Output the [x, y] coordinate of the center of the cell containing the given text.  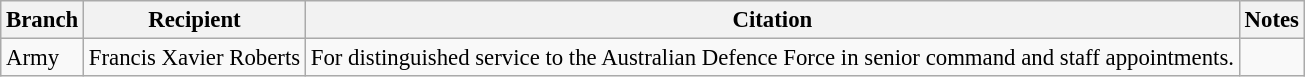
For distinguished service to the Australian Defence Force in senior command and staff appointments. [772, 58]
Recipient [195, 20]
Francis Xavier Roberts [195, 58]
Army [42, 58]
Branch [42, 20]
Notes [1272, 20]
Citation [772, 20]
